Scan for the cell matching the given text and deliver its [x, y] coordinate at center. 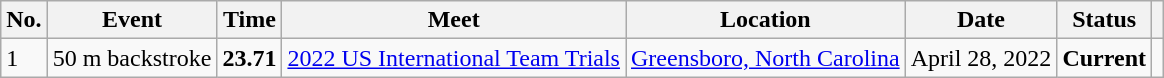
Status [1104, 20]
2022 US International Team Trials [454, 58]
50 m backstroke [132, 58]
Event [132, 20]
Meet [454, 20]
Location [766, 20]
1 [24, 58]
23.71 [250, 58]
Date [981, 20]
No. [24, 20]
April 28, 2022 [981, 58]
Current [1104, 58]
Greensboro, North Carolina [766, 58]
Time [250, 20]
